Detect which cell encompasses the target text, then output its [X, Y] center coordinate. 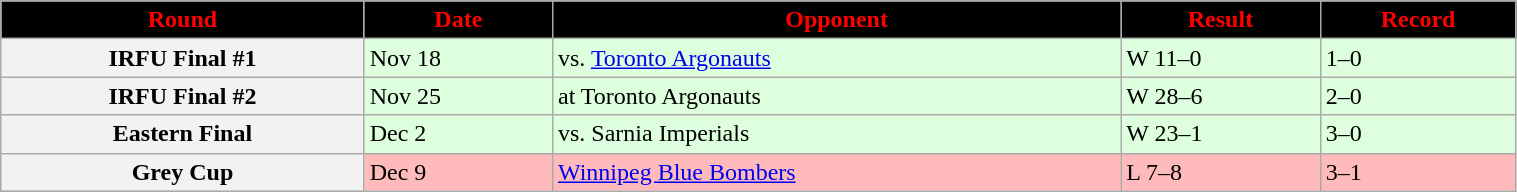
1–0 [1418, 58]
IRFU Final #1 [182, 58]
Result [1220, 20]
Round [182, 20]
L 7–8 [1220, 172]
Eastern Final [182, 134]
W 23–1 [1220, 134]
3–0 [1418, 134]
Nov 18 [458, 58]
Dec 2 [458, 134]
Grey Cup [182, 172]
W 28–6 [1220, 96]
vs. Toronto Argonauts [836, 58]
2–0 [1418, 96]
vs. Sarnia Imperials [836, 134]
at Toronto Argonauts [836, 96]
IRFU Final #2 [182, 96]
Nov 25 [458, 96]
W 11–0 [1220, 58]
3–1 [1418, 172]
Winnipeg Blue Bombers [836, 172]
Dec 9 [458, 172]
Record [1418, 20]
Date [458, 20]
Opponent [836, 20]
